Provide the [X, Y] coordinate of the cell's center where the given text is located.  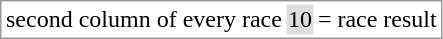
= race result [377, 19]
second column of every race [144, 19]
10 [300, 19]
